For the text-containing cell, return its midpoint in (x, y) coordinate format. 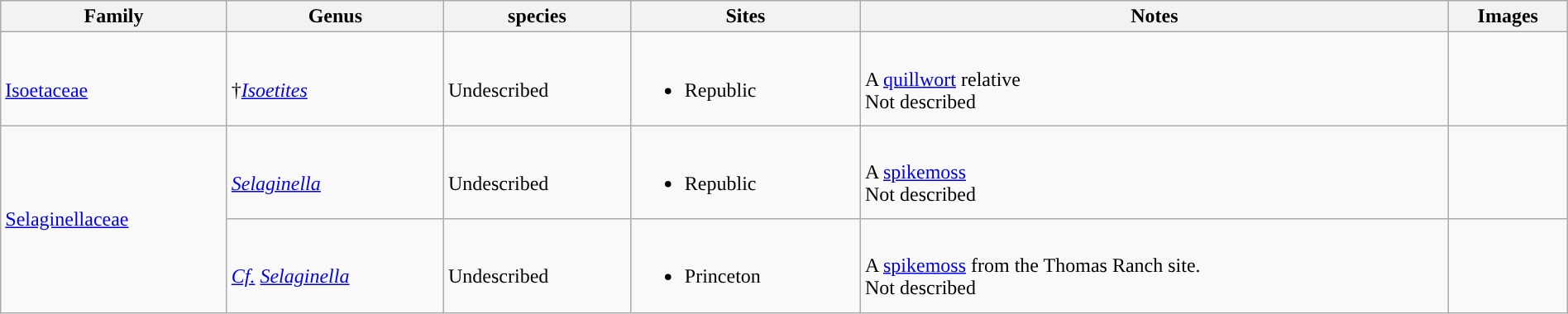
Isoetaceae (114, 79)
Selaginella (335, 172)
Cf. Selaginella (335, 266)
Family (114, 17)
Selaginellaceae (114, 219)
Genus (335, 17)
A spikemoss Not described (1154, 172)
Princeton (745, 266)
Sites (745, 17)
A spikemoss from the Thomas Ranch site.Not described (1154, 266)
species (538, 17)
†Isoetites (335, 79)
A quillwort relativeNot described (1154, 79)
Images (1508, 17)
Notes (1154, 17)
